Return the (X, Y) coordinate for the center point of the cell that contains the specified text.  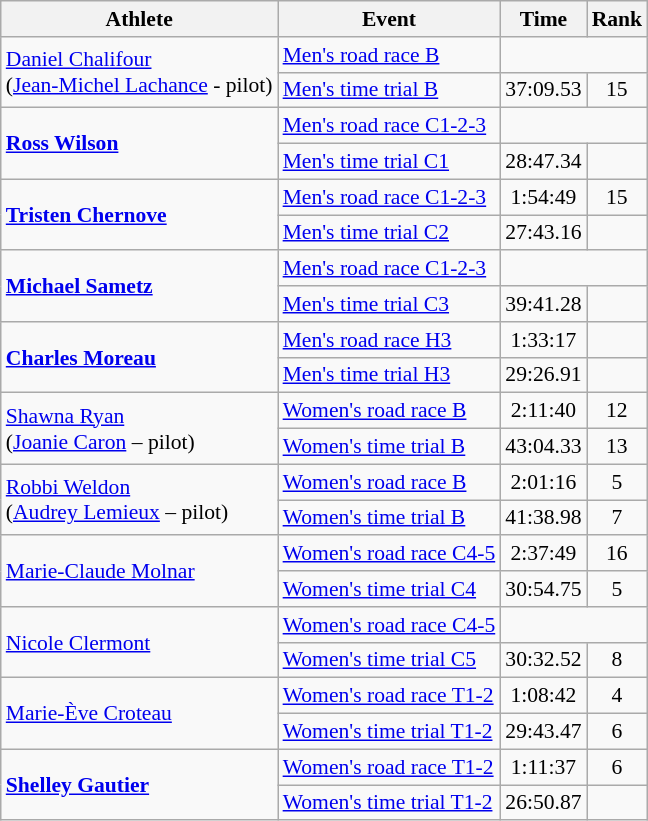
12 (618, 411)
27:43.16 (543, 233)
Shawna Ryan (Joanie Caron – pilot) (140, 428)
2:11:40 (543, 411)
41:38.98 (543, 518)
Shelley Gautier (140, 784)
Charles Moreau (140, 358)
Men's time trial C1 (390, 162)
Men's road race H3 (390, 340)
16 (618, 554)
37:09.53 (543, 90)
Athlete (140, 19)
Men's time trial B (390, 90)
Marie-Claude Molnar (140, 572)
Men's time trial C2 (390, 233)
13 (618, 447)
Marie-Ève Croteau (140, 714)
Men's road race B (390, 55)
1:11:37 (543, 767)
Men's time trial H3 (390, 375)
1:54:49 (543, 197)
Time (543, 19)
Event (390, 19)
26:50.87 (543, 803)
1:33:17 (543, 340)
1:08:42 (543, 696)
Nicole Clermont (140, 642)
30:32.52 (543, 660)
43:04.33 (543, 447)
39:41.28 (543, 304)
Rank (618, 19)
Women's time trial C4 (390, 589)
4 (618, 696)
7 (618, 518)
Tristen Chernove (140, 214)
Ross Wilson (140, 144)
Men's time trial C3 (390, 304)
2:01:16 (543, 482)
2:37:49 (543, 554)
8 (618, 660)
Robbi Weldon (Audrey Lemieux – pilot) (140, 500)
28:47.34 (543, 162)
29:43.47 (543, 732)
30:54.75 (543, 589)
Women's time trial C5 (390, 660)
Michael Sametz (140, 286)
Daniel Chalifour (Jean-Michel Lachance - pilot) (140, 72)
29:26.91 (543, 375)
